Search for the cell housing the specified text and yield its [X, Y] center coordinate. 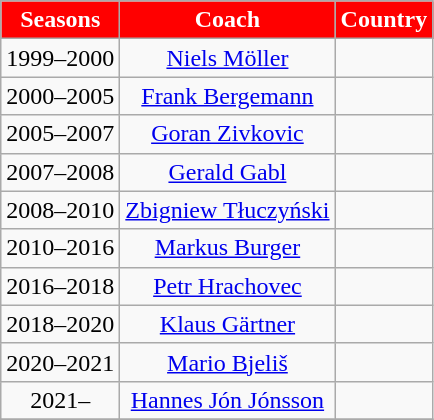
Seasons [60, 20]
Coach [228, 20]
2018–2020 [60, 324]
Hannes Jón Jónsson [228, 400]
Country [384, 20]
2020–2021 [60, 362]
Goran Zivkovic [228, 134]
Petr Hrachovec [228, 286]
2005–2007 [60, 134]
Klaus Gärtner [228, 324]
Markus Burger [228, 248]
2008–2010 [60, 210]
Niels Möller [228, 58]
2010–2016 [60, 248]
Gerald Gabl [228, 172]
Frank Bergemann [228, 96]
2016–2018 [60, 286]
2007–2008 [60, 172]
Mario Bjeliš [228, 362]
1999–2000 [60, 58]
2000–2005 [60, 96]
2021– [60, 400]
Zbigniew Tłuczyński [228, 210]
